Find where the given text appears and provide that cell's center as (x, y) coordinate. 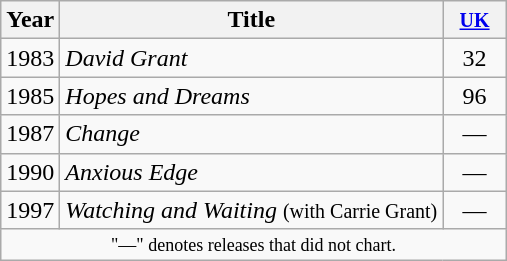
32 (475, 58)
1990 (30, 172)
UK (475, 20)
Anxious Edge (252, 172)
1997 (30, 210)
Title (252, 20)
"—" denotes releases that did not chart. (254, 244)
Change (252, 134)
Year (30, 20)
1983 (30, 58)
96 (475, 96)
Watching and Waiting (with Carrie Grant) (252, 210)
1987 (30, 134)
Hopes and Dreams (252, 96)
David Grant (252, 58)
1985 (30, 96)
